Return the [x, y] coordinate for the center point of the cell that contains the specified text.  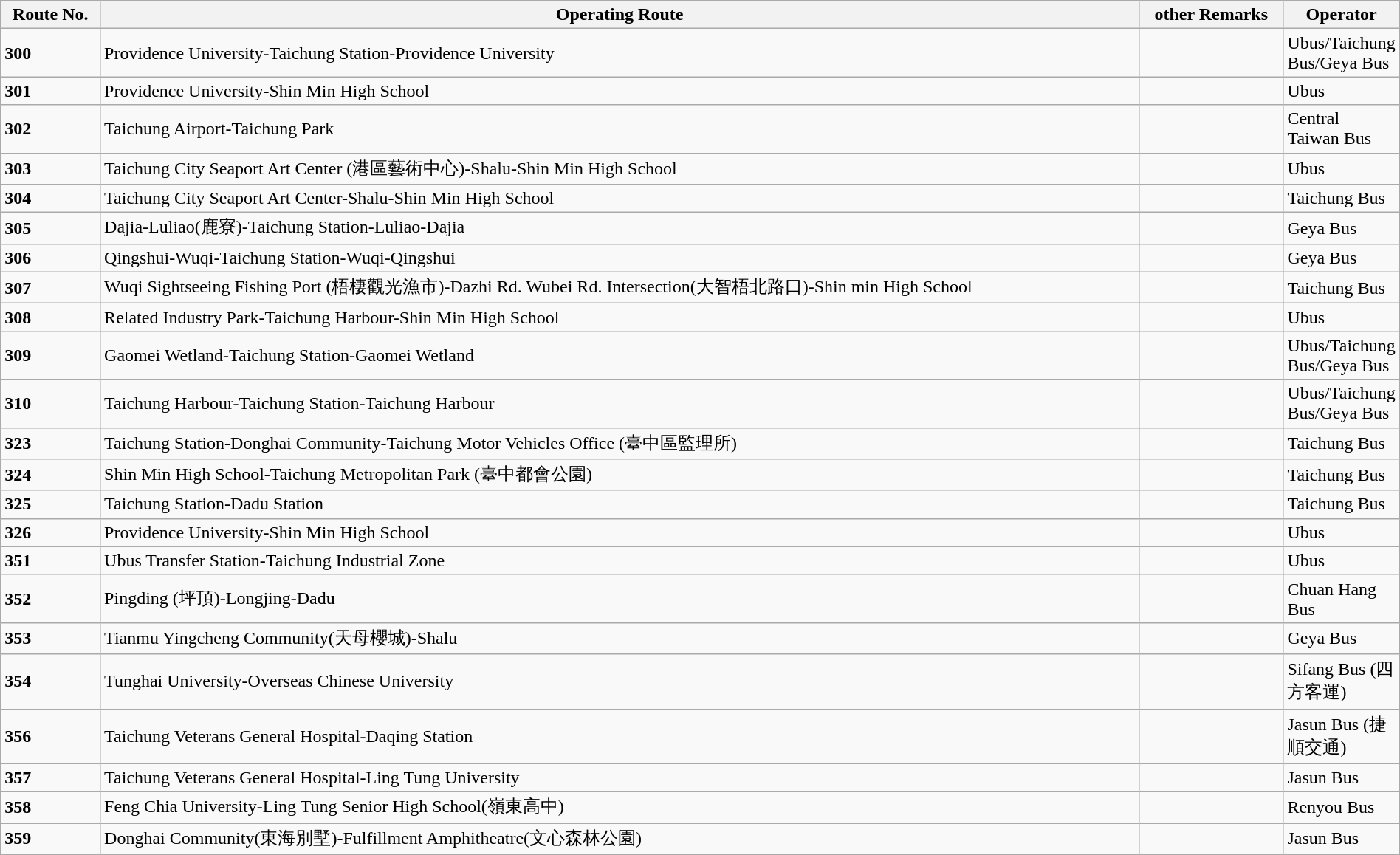
Qingshui-Wuqi-Taichung Station-Wuqi-Qingshui [620, 258]
354 [50, 681]
Renyou Bus [1341, 808]
302 [50, 128]
Shin Min High School-Taichung Metropolitan Park (臺中都會公園) [620, 475]
305 [50, 229]
308 [50, 317]
323 [50, 443]
358 [50, 808]
Jasun Bus (捷順交通) [1341, 736]
Chuan Hang Bus [1341, 598]
326 [50, 532]
306 [50, 258]
Taichung Harbour-Taichung Station-Taichung Harbour [620, 403]
325 [50, 504]
301 [50, 91]
351 [50, 560]
303 [50, 168]
307 [50, 288]
Operator [1341, 15]
324 [50, 475]
Taichung Veterans General Hospital-Daqing Station [620, 736]
356 [50, 736]
Wuqi Sightseeing Fishing Port (梧棲觀光漁市)-Dazhi Rd. Wubei Rd. Intersection(大智梧北路口)-Shin min High School [620, 288]
Related Industry Park-Taichung Harbour-Shin Min High School [620, 317]
Route No. [50, 15]
353 [50, 638]
304 [50, 199]
352 [50, 598]
other Remarks [1211, 15]
Taichung Station-Donghai Community-Taichung Motor Vehicles Office (臺中區監理所) [620, 443]
310 [50, 403]
Taichung Station-Dadu Station [620, 504]
359 [50, 839]
Tianmu Yingcheng Community(天母櫻城)-Shalu [620, 638]
357 [50, 777]
Pingding (坪頂)-Longjing-Dadu [620, 598]
Operating Route [620, 15]
Central Taiwan Bus [1341, 128]
Donghai Community(東海別墅)-Fulfillment Amphitheatre(文心森林公園) [620, 839]
Taichung City Seaport Art Center-Shalu-Shin Min High School [620, 199]
Gaomei Wetland-Taichung Station-Gaomei Wetland [620, 356]
309 [50, 356]
Providence University-Taichung Station-Providence University [620, 53]
Feng Chia University-Ling Tung Senior High School(嶺東高中) [620, 808]
Taichung Veterans General Hospital-Ling Tung University [620, 777]
Taichung Airport-Taichung Park [620, 128]
Sifang Bus (四方客運) [1341, 681]
Tunghai University-Overseas Chinese University [620, 681]
Ubus Transfer Station-Taichung Industrial Zone [620, 560]
Taichung City Seaport Art Center (港區藝術中心)-Shalu-Shin Min High School [620, 168]
Dajia-Luliao(鹿寮)-Taichung Station-Luliao-Dajia [620, 229]
300 [50, 53]
